Provide the [X, Y] coordinate of the cell's center where the given text is located.  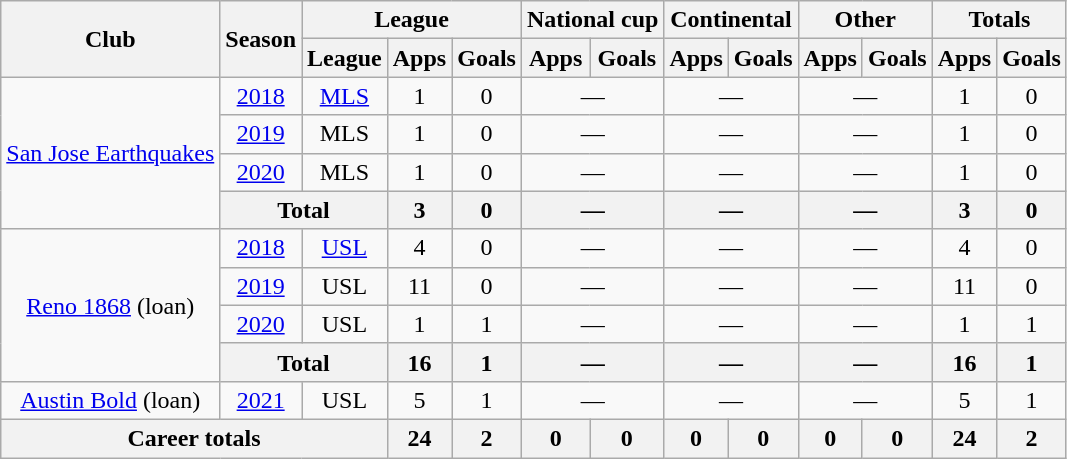
Austin Bold (loan) [110, 400]
Career totals [194, 438]
Continental [731, 20]
San Jose Earthquakes [110, 153]
Club [110, 39]
National cup [592, 20]
Season [261, 39]
2021 [261, 400]
Reno 1868 (loan) [110, 305]
Totals [999, 20]
Other [865, 20]
